Scan for the cell matching the given text and deliver its (x, y) coordinate at center. 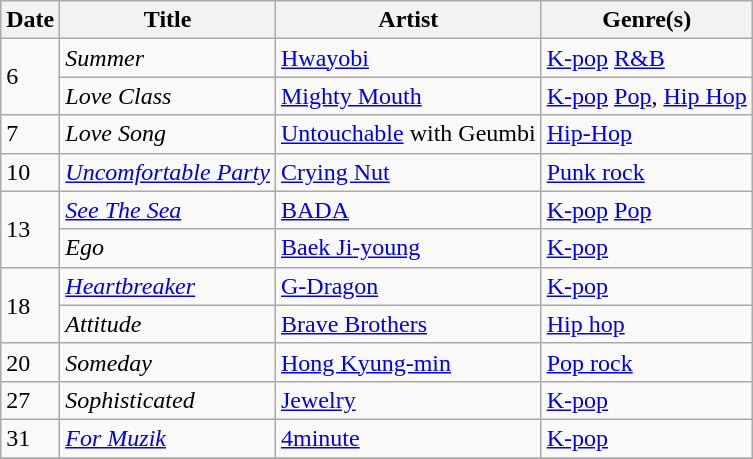
Summer (168, 58)
Mighty Mouth (408, 96)
Baek Ji-young (408, 248)
10 (30, 172)
BADA (408, 210)
18 (30, 305)
Love Class (168, 96)
31 (30, 438)
Hip-Hop (646, 134)
Hwayobi (408, 58)
Uncomfortable Party (168, 172)
K-pop R&B (646, 58)
See The Sea (168, 210)
Artist (408, 20)
Hip hop (646, 324)
For Muzik (168, 438)
Jewelry (408, 400)
Date (30, 20)
Crying Nut (408, 172)
Pop rock (646, 362)
Hong Kyung-min (408, 362)
Ego (168, 248)
Brave Brothers (408, 324)
13 (30, 229)
20 (30, 362)
27 (30, 400)
Genre(s) (646, 20)
6 (30, 77)
Heartbreaker (168, 286)
Love Song (168, 134)
Title (168, 20)
Sophisticated (168, 400)
K-pop Pop (646, 210)
Someday (168, 362)
Untouchable with Geumbi (408, 134)
Attitude (168, 324)
Punk rock (646, 172)
G-Dragon (408, 286)
K-pop Pop, Hip Hop (646, 96)
7 (30, 134)
4minute (408, 438)
